Output the (x, y) coordinate of the center of the cell containing the given text.  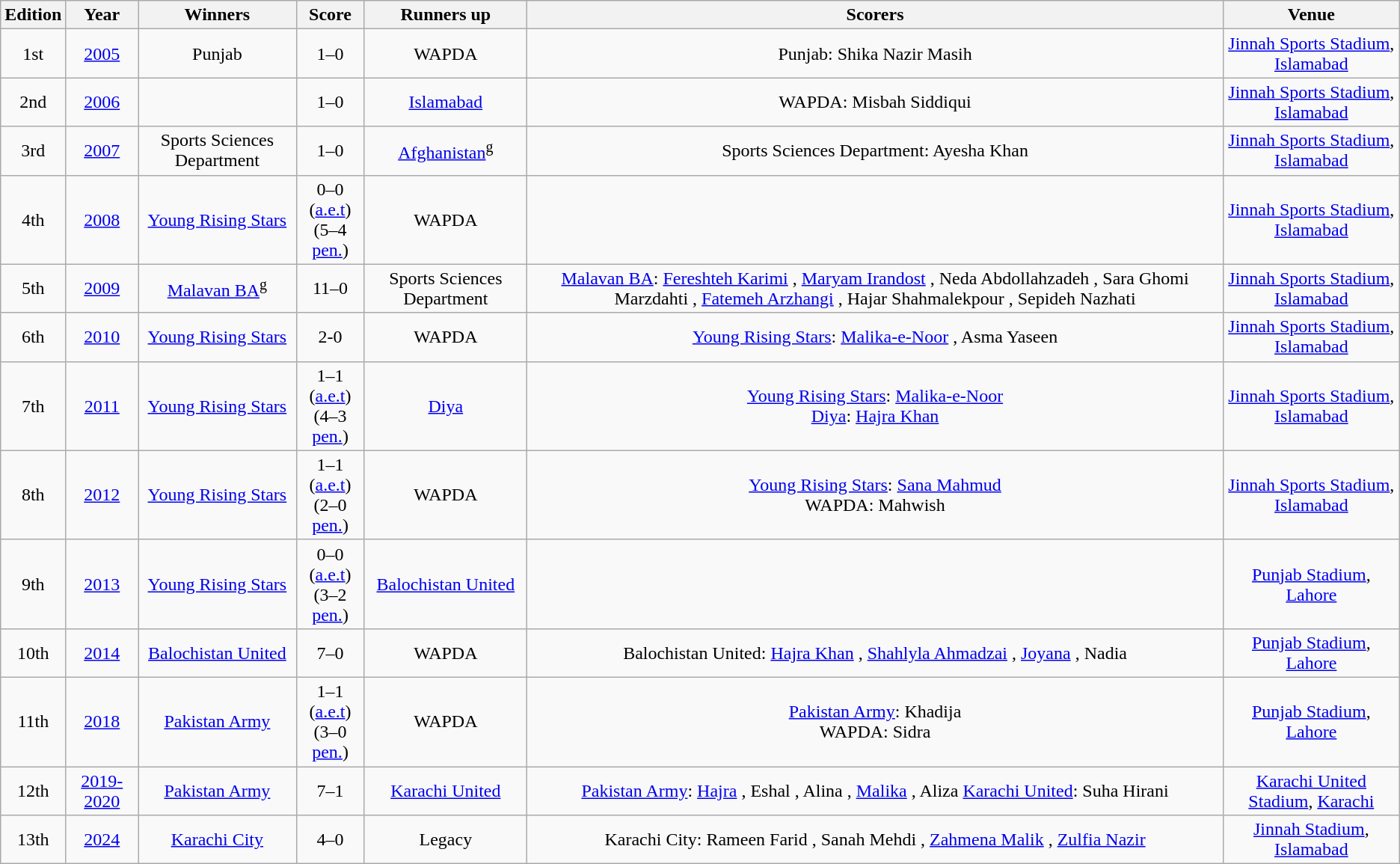
Islamabad (446, 102)
2014 (102, 652)
11–0 (331, 289)
2024 (102, 839)
2013 (102, 583)
10th (33, 652)
Karachi City: Rameen Farid , Sanah Mehdi , Zahmena Malik , Zulfia Nazir (875, 839)
2-0 (331, 337)
Karachi United Stadium, Karachi (1311, 790)
Runners up (446, 15)
0–0 (a.e.t)(3–2 pen.) (331, 583)
2009 (102, 289)
1–1 (a.e.t)(2–0 pen.) (331, 495)
7–0 (331, 652)
Year (102, 15)
Afghanistang (446, 151)
12th (33, 790)
Punjab (217, 54)
Karachi City (217, 839)
Pakistan Army: Khadija WAPDA: Sidra (875, 721)
2012 (102, 495)
Scorers (875, 15)
Young Rising Stars: Malika-e-Noor , Asma Yaseen (875, 337)
2010 (102, 337)
WAPDA: Misbah Siddiqui (875, 102)
Sports Sciences Department: Ayesha Khan (875, 151)
4–0 (331, 839)
Malavan BA: Fereshteh Karimi , Maryam Irandost , Neda Abdollahzadeh , Sara Ghomi Marzdahti , Fatemeh Arzhangi , Hajar Shahmalekpour , Sepideh Nazhati (875, 289)
Malavan BAg (217, 289)
11th (33, 721)
8th (33, 495)
Legacy (446, 839)
Diya (446, 405)
Balochistan United: Hajra Khan , Shahlyla Ahmadzai , Joyana , Nadia (875, 652)
5th (33, 289)
Young Rising Stars: Sana Mahmud WAPDA: Mahwish (875, 495)
2008 (102, 220)
3rd (33, 151)
2011 (102, 405)
1–1 (a.e.t)(3–0 pen.) (331, 721)
Edition (33, 15)
Pakistan Army: Hajra , Eshal , Alina , Malika , Aliza Karachi United: Suha Hirani (875, 790)
2005 (102, 54)
Venue (1311, 15)
0–0 (a.e.t)(5–4 pen.) (331, 220)
9th (33, 583)
4th (33, 220)
2006 (102, 102)
1st (33, 54)
2019- 2020 (102, 790)
Young Rising Stars: Malika-e-Noor Diya: Hajra Khan (875, 405)
Punjab: Shika Nazir Masih (875, 54)
Winners (217, 15)
Score (331, 15)
2007 (102, 151)
Karachi United (446, 790)
1–1 (a.e.t)(4–3 pen.) (331, 405)
13th (33, 839)
7th (33, 405)
2nd (33, 102)
7–1 (331, 790)
6th (33, 337)
2018 (102, 721)
Jinnah Stadium, Islamabad (1311, 839)
